Search for the cell housing the specified text and yield its [x, y] center coordinate. 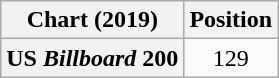
US Billboard 200 [92, 58]
Position [231, 20]
129 [231, 58]
Chart (2019) [92, 20]
